Detect which cell encompasses the target text, then output its (X, Y) center coordinate. 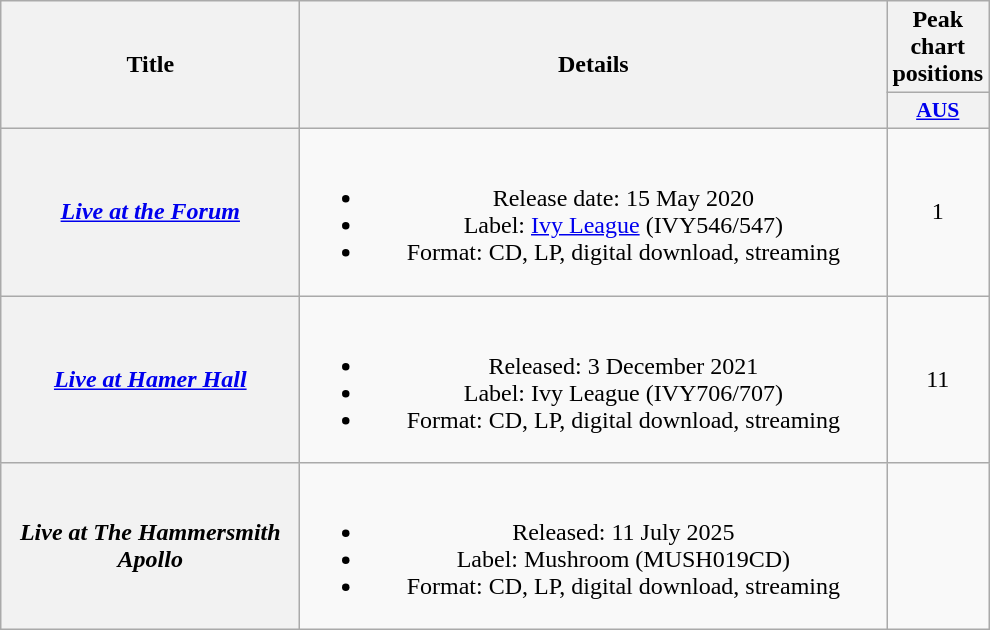
Details (594, 65)
Released: 3 December 2021Label: Ivy League (IVY706/707)Format: CD, LP, digital download, streaming (594, 380)
Release date: 15 May 2020Label: Ivy League (IVY546/547)Format: CD, LP, digital download, streaming (594, 212)
Live at The Hammersmith Apollo (150, 546)
11 (938, 380)
Live at Hamer Hall (150, 380)
Title (150, 65)
Live at the Forum (150, 212)
AUS (938, 111)
1 (938, 212)
Released: 11 July 2025Label: Mushroom (MUSH019CD)Format: CD, LP, digital download, streaming (594, 546)
Peak chart positions (938, 47)
